Detect which cell encompasses the target text, then output its (X, Y) center coordinate. 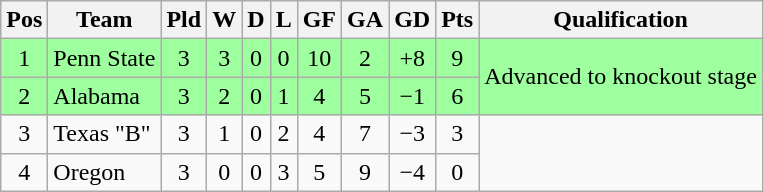
Pos (24, 20)
7 (366, 134)
Qualification (621, 20)
6 (458, 96)
Oregon (104, 172)
Advanced to knockout stage (621, 77)
W (224, 20)
−4 (412, 172)
Alabama (104, 96)
10 (319, 58)
Pts (458, 20)
Penn State (104, 58)
Texas "B" (104, 134)
D (256, 20)
GD (412, 20)
−1 (412, 96)
+8 (412, 58)
Pld (184, 20)
L (284, 20)
−3 (412, 134)
GA (366, 20)
Team (104, 20)
GF (319, 20)
